Provide the [X, Y] coordinate of the cell's center where the given text is located.  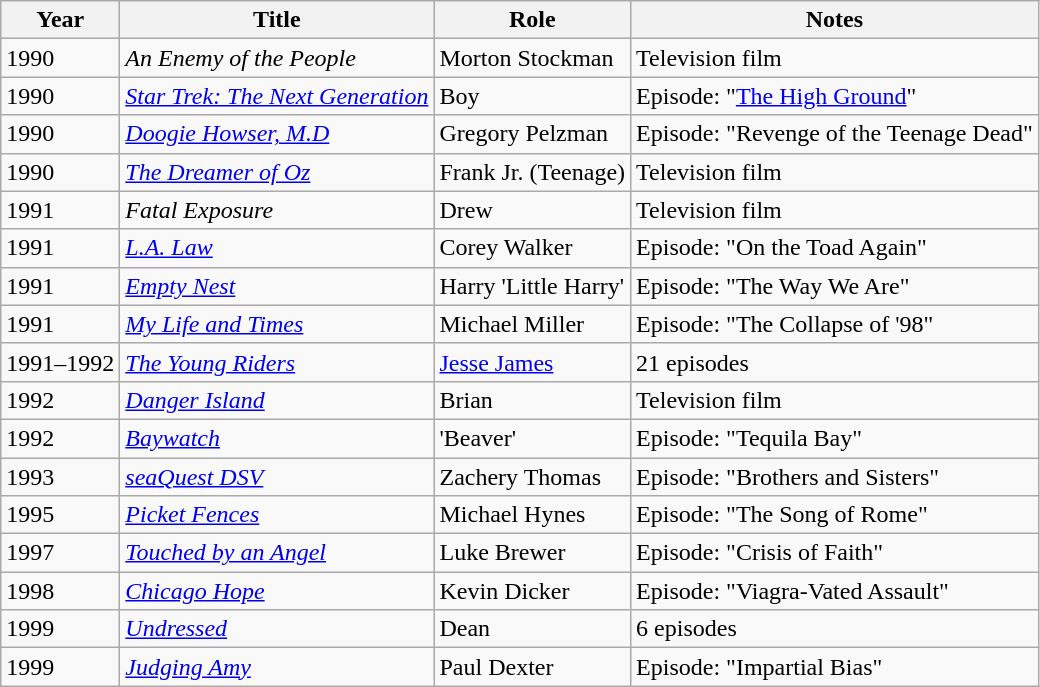
Episode: "On the Toad Again" [835, 248]
Undressed [277, 629]
1993 [60, 477]
1998 [60, 591]
Boy [532, 96]
Danger Island [277, 400]
Title [277, 20]
Zachery Thomas [532, 477]
Kevin Dicker [532, 591]
My Life and Times [277, 324]
Touched by an Angel [277, 553]
Episode: "The Collapse of '98" [835, 324]
Empty Nest [277, 286]
Episode: "Viagra-Vated Assault" [835, 591]
Drew [532, 210]
An Enemy of the People [277, 58]
Morton Stockman [532, 58]
Episode: "The Way We Are" [835, 286]
1997 [60, 553]
Harry 'Little Harry' [532, 286]
1991–1992 [60, 362]
Michael Miller [532, 324]
The Dreamer of Oz [277, 172]
Star Trek: The Next Generation [277, 96]
6 episodes [835, 629]
Chicago Hope [277, 591]
Episode: "Impartial Bias" [835, 667]
Judging Amy [277, 667]
Picket Fences [277, 515]
Jesse James [532, 362]
Episode: "Brothers and Sisters" [835, 477]
Role [532, 20]
Episode: "The Song of Rome" [835, 515]
Episode: "Crisis of Faith" [835, 553]
1995 [60, 515]
Paul Dexter [532, 667]
L.A. Law [277, 248]
21 episodes [835, 362]
Dean [532, 629]
Notes [835, 20]
Luke Brewer [532, 553]
Gregory Pelzman [532, 134]
Frank Jr. (Teenage) [532, 172]
Brian [532, 400]
Episode: "Tequila Bay" [835, 438]
seaQuest DSV [277, 477]
Fatal Exposure [277, 210]
Episode: "Revenge of the Teenage Dead" [835, 134]
Corey Walker [532, 248]
Michael Hynes [532, 515]
Episode: "The High Ground" [835, 96]
Year [60, 20]
Doogie Howser, M.D [277, 134]
'Beaver' [532, 438]
The Young Riders [277, 362]
Baywatch [277, 438]
